Capture the cell that displays the provided text and extract its [x, y] central coordinate. 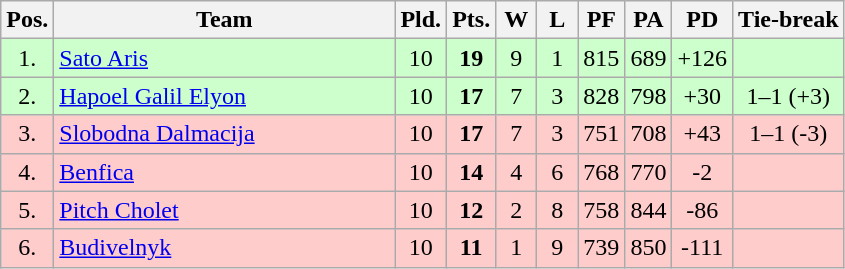
12 [472, 210]
Hapoel Galil Elyon [224, 96]
Pos. [28, 20]
-2 [702, 172]
Pld. [421, 20]
Pitch Cholet [224, 210]
Sato Aris [224, 58]
6 [558, 172]
PF [602, 20]
751 [602, 134]
PD [702, 20]
4 [516, 172]
828 [602, 96]
5. [28, 210]
2. [28, 96]
2 [516, 210]
770 [648, 172]
8 [558, 210]
798 [648, 96]
844 [648, 210]
+126 [702, 58]
4. [28, 172]
Tie-break [789, 20]
+30 [702, 96]
1. [28, 58]
739 [602, 248]
6. [28, 248]
815 [602, 58]
1–1 (-3) [789, 134]
Benfica [224, 172]
3. [28, 134]
L [558, 20]
-86 [702, 210]
Pts. [472, 20]
11 [472, 248]
-111 [702, 248]
758 [602, 210]
14 [472, 172]
708 [648, 134]
W [516, 20]
19 [472, 58]
+43 [702, 134]
1–1 (+3) [789, 96]
850 [648, 248]
768 [602, 172]
Budivelnyk [224, 248]
Slobodna Dalmacija [224, 134]
689 [648, 58]
Team [224, 20]
PA [648, 20]
